Provide the [x, y] coordinate of the cell's center where the given text is located.  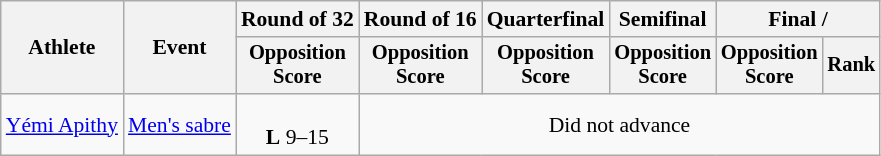
Semifinal [662, 19]
Yémi Apithy [62, 124]
Round of 16 [420, 19]
Did not advance [620, 124]
Final / [798, 19]
Men's sabre [180, 124]
Round of 32 [298, 19]
L 9–15 [298, 124]
Event [180, 48]
Rank [852, 66]
Athlete [62, 48]
Quarterfinal [546, 19]
